Determine the [X, Y] coordinate at the center of the cell enclosing the given text.  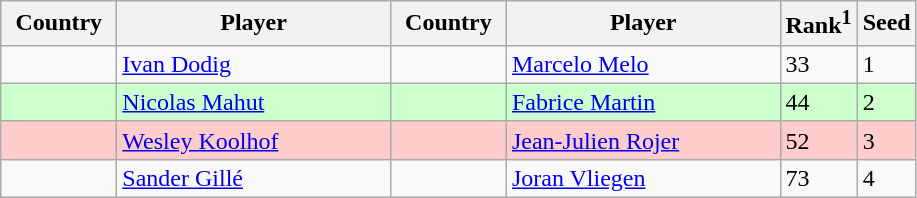
73 [818, 178]
33 [818, 64]
4 [886, 178]
44 [818, 102]
Seed [886, 24]
Sander Gillé [254, 178]
Jean-Julien Rojer [643, 140]
3 [886, 140]
1 [886, 64]
Joran Vliegen [643, 178]
Marcelo Melo [643, 64]
2 [886, 102]
Wesley Koolhof [254, 140]
52 [818, 140]
Nicolas Mahut [254, 102]
Fabrice Martin [643, 102]
Rank1 [818, 24]
Ivan Dodig [254, 64]
